Return (X, Y) of the center of cell containing provided text 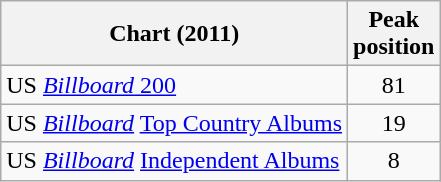
US Billboard Top Country Albums (174, 123)
US Billboard Independent Albums (174, 161)
Peakposition (394, 34)
19 (394, 123)
Chart (2011) (174, 34)
US Billboard 200 (174, 85)
81 (394, 85)
8 (394, 161)
